Pinpoint the cell where the given text exists, returning its [X, Y] midpoint coordinate. 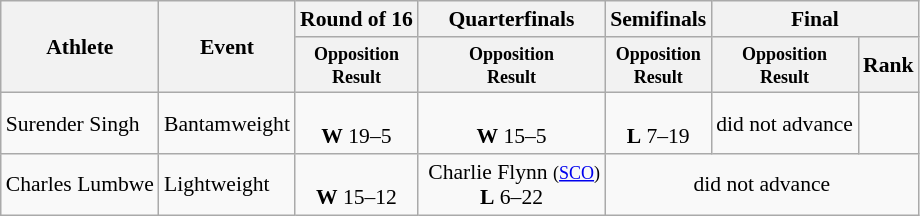
Surender Singh [80, 124]
Athlete [80, 47]
Round of 16 [356, 19]
Semifinals [658, 19]
W 15–12 [356, 184]
Final [814, 19]
Event [227, 47]
Bantamweight [227, 124]
Charles Lumbwe [80, 184]
L 7–19 [658, 124]
Quarterfinals [512, 19]
W 19–5 [356, 124]
W 15–5 [512, 124]
Charlie Flynn (SCO)L 6–22 [512, 184]
Lightweight [227, 184]
Rank [888, 65]
